Find where the given text appears and provide that cell's center as [x, y] coordinate. 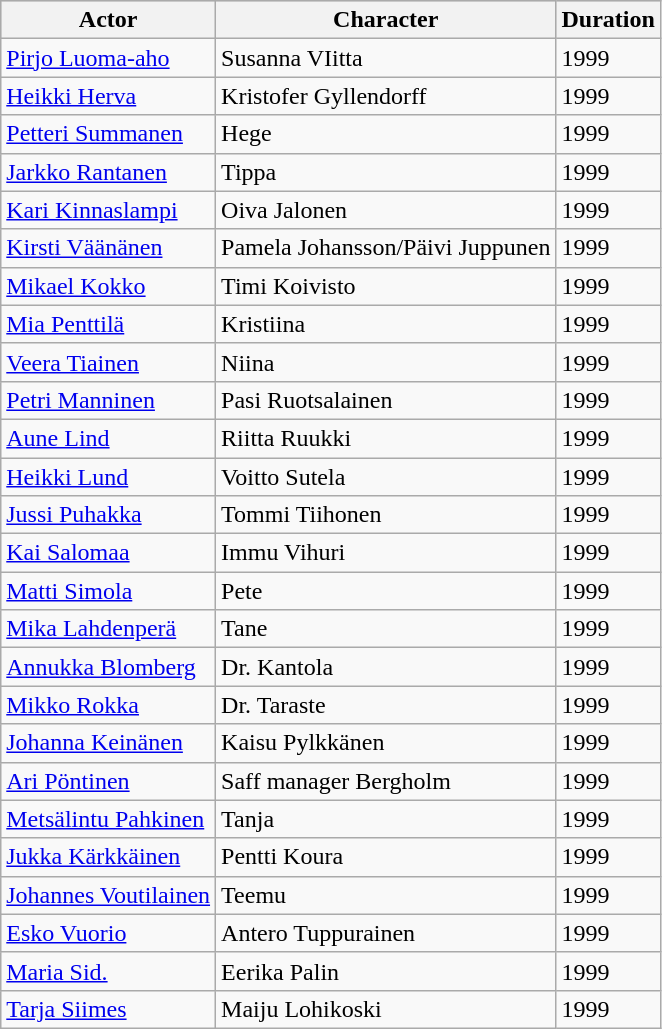
Actor [108, 20]
Susanna VIitta [386, 58]
Veera Tiainen [108, 362]
Pamela Johansson/Päivi Juppunen [386, 248]
Heikki Lund [108, 477]
Riitta Ruukki [386, 438]
Tanja [386, 819]
Kristofer Gyllendorff [386, 96]
Teemu [386, 895]
Petri Manninen [108, 400]
Aune Lind [108, 438]
Duration [608, 20]
Jarkko Rantanen [108, 172]
Tarja Siimes [108, 1009]
Timi Koivisto [386, 286]
Hege [386, 134]
Heikki Herva [108, 96]
Johanna Keinänen [108, 743]
Jukka Kärkkäinen [108, 857]
Tommi Tiihonen [386, 515]
Mikko Rokka [108, 705]
Saff manager Bergholm [386, 781]
Mia Penttilä [108, 324]
Pirjo Luoma-aho [108, 58]
Oiva Jalonen [386, 210]
Pete [386, 591]
Jussi Puhakka [108, 515]
Immu Vihuri [386, 553]
Kristiina [386, 324]
Maria Sid. [108, 971]
Pasi Ruotsalainen [386, 400]
Niina [386, 362]
Eerika Palin [386, 971]
Johannes Voutilainen [108, 895]
Tane [386, 629]
Kaisu Pylkkänen [386, 743]
Mikael Kokko [108, 286]
Kari Kinnaslampi [108, 210]
Matti Simola [108, 591]
Annukka Blomberg [108, 667]
Dr. Kantola [386, 667]
Voitto Sutela [386, 477]
Antero Tuppurainen [386, 933]
Esko Vuorio [108, 933]
Tippa [386, 172]
Kai Salomaa [108, 553]
Petteri Summanen [108, 134]
Character [386, 20]
Dr. Taraste [386, 705]
Ari Pöntinen [108, 781]
Kirsti Väänänen [108, 248]
Maiju Lohikoski [386, 1009]
Metsälintu Pahkinen [108, 819]
Pentti Koura [386, 857]
Mika Lahdenperä [108, 629]
